Pinpoint the cell where the given text exists, returning its [x, y] midpoint coordinate. 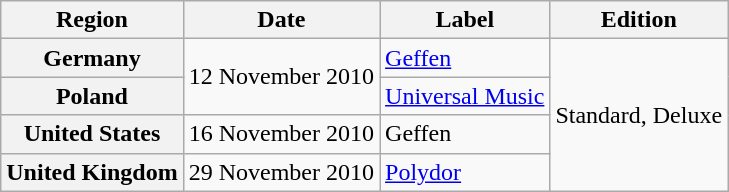
Date [281, 20]
16 November 2010 [281, 134]
Label [465, 20]
Germany [92, 58]
United States [92, 134]
Poland [92, 96]
Universal Music [465, 96]
Standard, Deluxe [639, 115]
12 November 2010 [281, 77]
Region [92, 20]
Edition [639, 20]
Polydor [465, 172]
29 November 2010 [281, 172]
United Kingdom [92, 172]
